Search for the cell housing the specified text and yield its (X, Y) center coordinate. 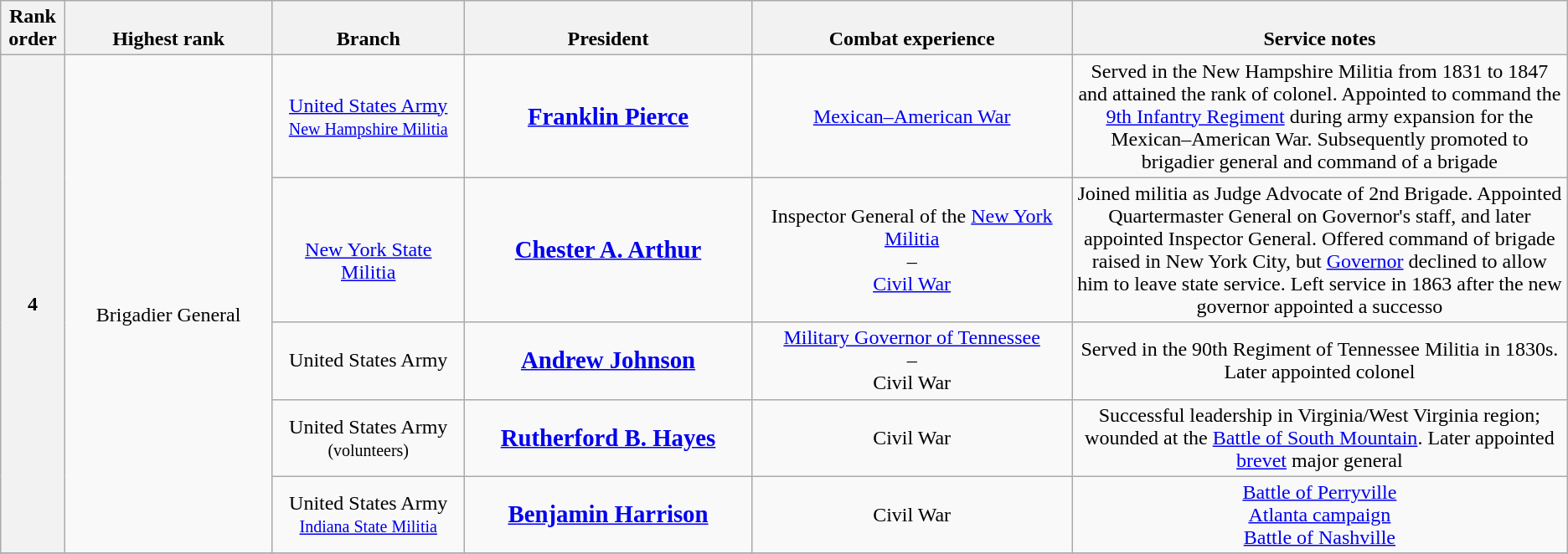
Rutherford B. Hayes (608, 438)
Branch (369, 28)
Franklin Pierce (608, 116)
Benjamin Harrison (608, 515)
United States ArmyNew Hampshire Militia (369, 116)
United States Army (369, 361)
Service notes (1320, 28)
President (608, 28)
Mexican–American War (912, 116)
Rank order (33, 28)
Served in the 90th Regiment of Tennessee Militia in 1830s. Later appointed colonel (1320, 361)
Battle of Perryville Atlanta campaign Battle of Nashville (1320, 515)
Inspector General of the New York Militia–Civil War (912, 249)
United States Army(volunteers) (369, 438)
Military Governor of Tennessee–Civil War (912, 361)
United States ArmyIndiana State Militia (369, 515)
Chester A. Arthur (608, 249)
Combat experience (912, 28)
Brigadier General (168, 305)
Successful leadership in Virginia/West Virginia region; wounded at the Battle of South Mountain. Later appointed brevet major general (1320, 438)
Andrew Johnson (608, 361)
New York State Militia (369, 249)
Highest rank (168, 28)
4 (33, 305)
